Provide the (x, y) coordinate of the cell's center where the given text is located.  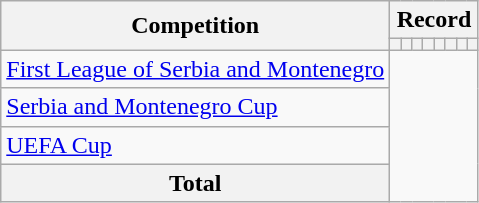
Total (196, 183)
UEFA Cup (196, 145)
Record (434, 20)
First League of Serbia and Montenegro (196, 69)
Competition (196, 26)
Serbia and Montenegro Cup (196, 107)
